Output the (x, y) coordinate of the center of the cell containing the given text.  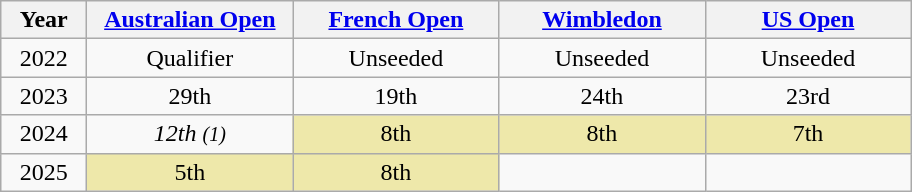
29th (190, 96)
12th (1) (190, 134)
Wimbledon (602, 20)
2023 (44, 96)
Year (44, 20)
French Open (396, 20)
2022 (44, 58)
19th (396, 96)
Qualifier (190, 58)
24th (602, 96)
2024 (44, 134)
7th (808, 134)
23rd (808, 96)
2025 (44, 172)
Australian Open (190, 20)
5th (190, 172)
US Open (808, 20)
